For the text-containing cell, return its midpoint in [X, Y] coordinate format. 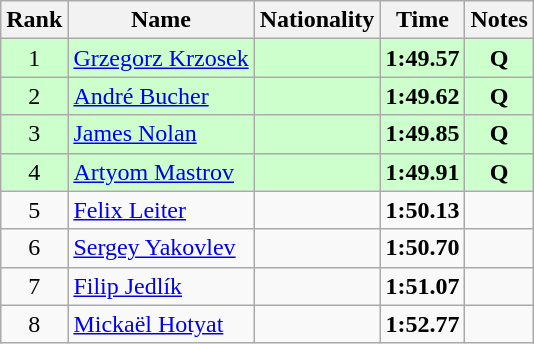
3 [34, 134]
1:50.13 [422, 210]
8 [34, 324]
1:52.77 [422, 324]
Nationality [317, 20]
Notes [499, 20]
André Bucher [161, 96]
7 [34, 286]
Artyom Mastrov [161, 172]
2 [34, 96]
6 [34, 248]
James Nolan [161, 134]
1:49.91 [422, 172]
1:50.70 [422, 248]
Name [161, 20]
Time [422, 20]
Felix Leiter [161, 210]
4 [34, 172]
1:49.62 [422, 96]
Filip Jedlík [161, 286]
1 [34, 58]
1:49.85 [422, 134]
Grzegorz Krzosek [161, 58]
1:49.57 [422, 58]
Sergey Yakovlev [161, 248]
1:51.07 [422, 286]
Mickaël Hotyat [161, 324]
5 [34, 210]
Rank [34, 20]
